Capture the cell that displays the provided text and extract its (X, Y) central coordinate. 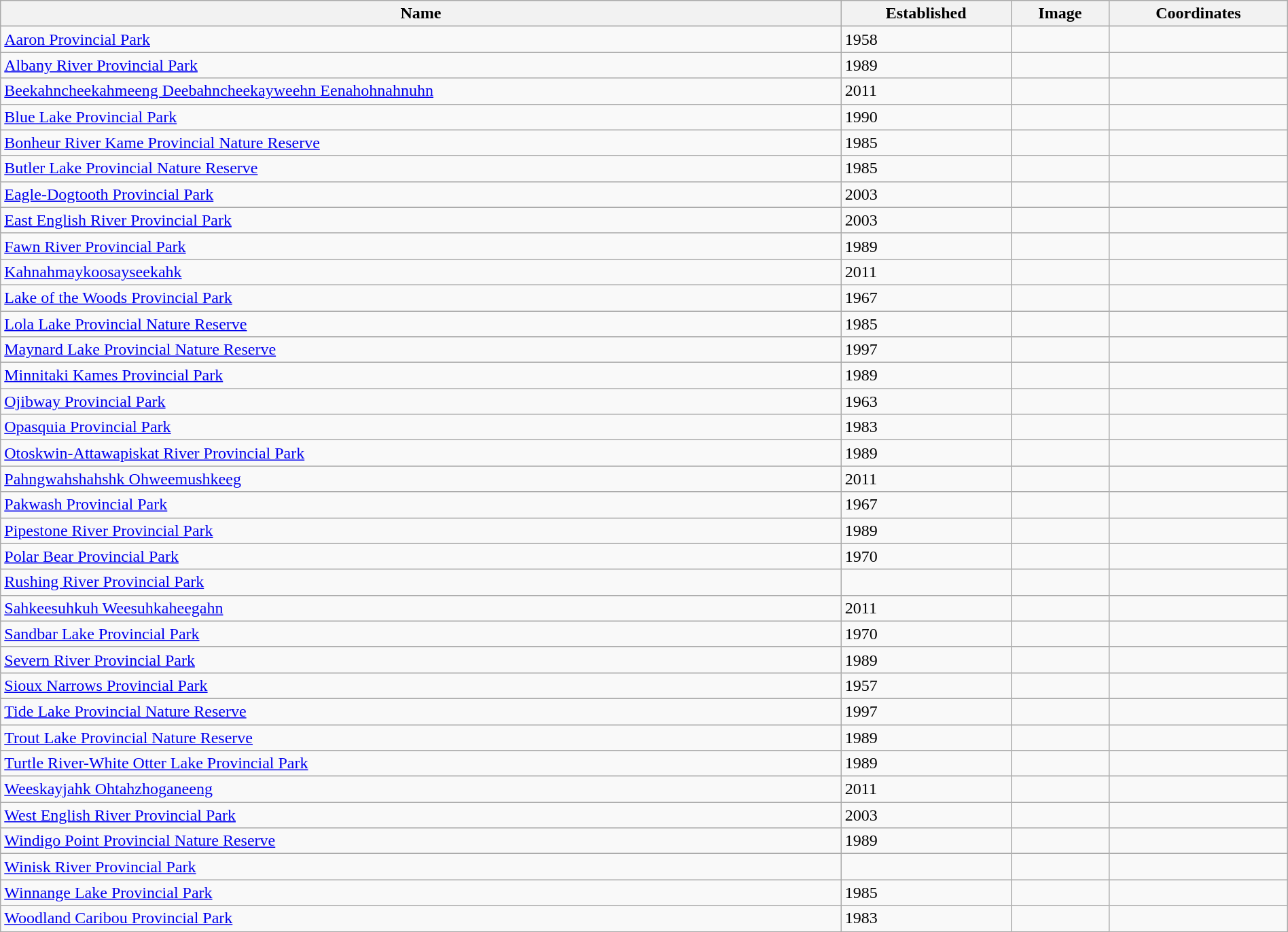
Weeskayjahk Ohtahzhoganeeng (421, 789)
Trout Lake Provincial Nature Reserve (421, 737)
Pahngwahshahshk Ohweemushkeeg (421, 479)
Winnange Lake Provincial Park (421, 893)
Ojibway Provincial Park (421, 401)
Beekahncheekahmeeng Deebahncheekayweehn Eenahohnahnuhn (421, 91)
Established (926, 14)
Albany River Provincial Park (421, 65)
1957 (926, 685)
Sandbar Lake Provincial Park (421, 634)
Minnitaki Kames Provincial Park (421, 376)
Polar Bear Provincial Park (421, 556)
Name (421, 14)
Eagle-Dogtooth Provincial Park (421, 194)
Sioux Narrows Provincial Park (421, 685)
Image (1060, 14)
Pakwash Provincial Park (421, 505)
Pipestone River Provincial Park (421, 531)
Lola Lake Provincial Nature Reserve (421, 324)
Blue Lake Provincial Park (421, 117)
Fawn River Provincial Park (421, 246)
Sahkeesuhkuh Weesuhkaheegahn (421, 608)
Rushing River Provincial Park (421, 582)
Maynard Lake Provincial Nature Reserve (421, 350)
Tide Lake Provincial Nature Reserve (421, 711)
Lake of the Woods Provincial Park (421, 298)
West English River Provincial Park (421, 815)
1990 (926, 117)
Opasquia Provincial Park (421, 427)
Aaron Provincial Park (421, 39)
Severn River Provincial Park (421, 660)
East English River Provincial Park (421, 220)
Kahnahmaykoosayseekahk (421, 272)
1963 (926, 401)
Bonheur River Kame Provincial Nature Reserve (421, 143)
Woodland Caribou Provincial Park (421, 918)
Coordinates (1198, 14)
Windigo Point Provincial Nature Reserve (421, 841)
Winisk River Provincial Park (421, 867)
Butler Lake Provincial Nature Reserve (421, 168)
Turtle River-White Otter Lake Provincial Park (421, 764)
1958 (926, 39)
Otoskwin-Attawapiskat River Provincial Park (421, 453)
